Pinpoint the cell where the given text exists, returning its (X, Y) midpoint coordinate. 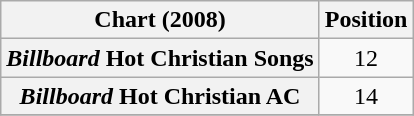
12 (366, 58)
Chart (2008) (160, 20)
14 (366, 96)
Position (366, 20)
Billboard Hot Christian Songs (160, 58)
Billboard Hot Christian AC (160, 96)
